Locate the cell with the specified text and output its (X, Y) center coordinate. 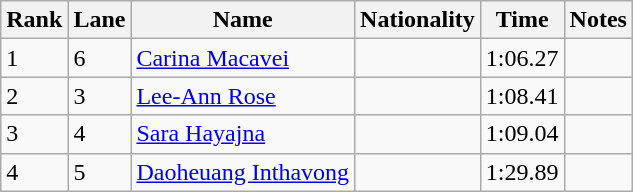
1:06.27 (522, 58)
6 (100, 58)
Rank (34, 20)
Name (243, 20)
Lane (100, 20)
Carina Macavei (243, 58)
Daoheuang Inthavong (243, 172)
Lee-Ann Rose (243, 96)
5 (100, 172)
Notes (598, 20)
1 (34, 58)
1:08.41 (522, 96)
1:29.89 (522, 172)
Sara Hayajna (243, 134)
2 (34, 96)
Time (522, 20)
Nationality (418, 20)
1:09.04 (522, 134)
